Return [X, Y] of the center of cell containing provided text 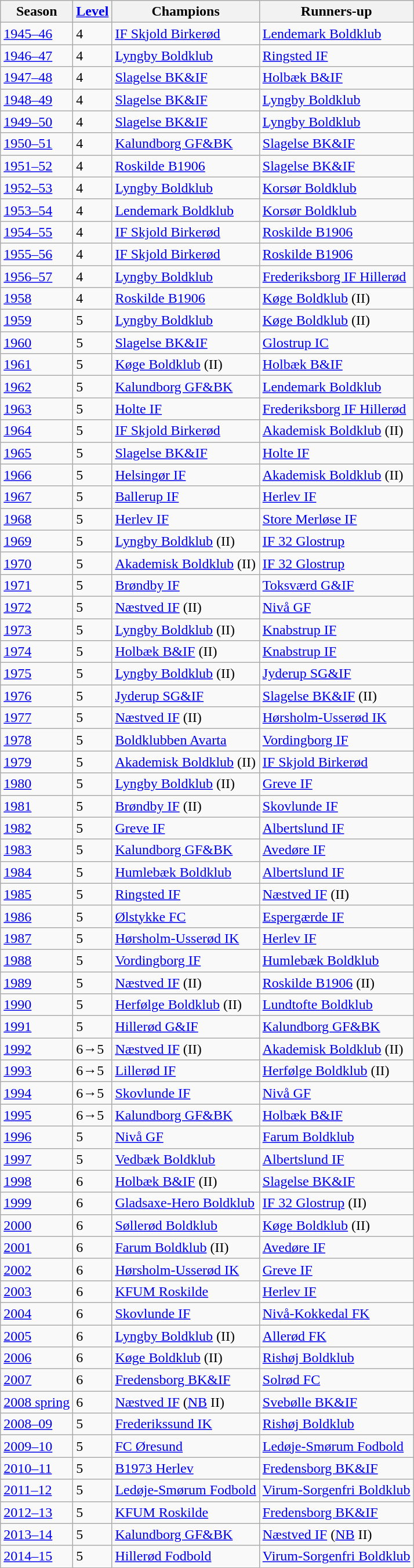
Brøndby IF [186, 585]
1956–57 [37, 277]
1969 [37, 541]
1995 [37, 1115]
1973 [37, 629]
1977 [37, 718]
1962 [37, 387]
Espergærde IF [336, 916]
1948–49 [37, 100]
1960 [37, 343]
2006 [37, 1358]
2010–11 [37, 1468]
Søllerød Boldklub [186, 1225]
1959 [37, 321]
Toksværd G&IF [336, 585]
Ølstykke FC [186, 916]
1988 [37, 960]
1993 [37, 1071]
1955–56 [37, 254]
2003 [37, 1291]
1965 [37, 453]
2005 [37, 1335]
2008 spring [37, 1402]
Hillerød G&IF [186, 1027]
2001 [37, 1247]
1970 [37, 563]
Season [37, 12]
Glostrup IC [336, 343]
1964 [37, 431]
FC Øresund [186, 1446]
Gladsaxe-Hero Boldklub [186, 1203]
Slagelse BK&IF (II) [336, 696]
1961 [37, 365]
Farum Boldklub [336, 1137]
1945–46 [37, 34]
2013–14 [37, 1534]
1952–53 [37, 188]
Frederikssund IK [186, 1424]
1980 [37, 784]
Brøndby IF (II) [186, 806]
1986 [37, 916]
Level [93, 12]
Farum Boldklub (II) [186, 1247]
1991 [37, 1027]
1950–51 [37, 144]
1974 [37, 652]
1987 [37, 938]
Nivå-Kokkedal FK [336, 1313]
Roskilde B1906 (II) [336, 983]
1947–48 [37, 78]
1982 [37, 828]
1972 [37, 607]
1949–50 [37, 122]
1971 [37, 585]
1978 [37, 740]
1954–55 [37, 232]
B1973 Herlev [186, 1468]
Helsingør IF [186, 475]
2007 [37, 1380]
1994 [37, 1093]
1997 [37, 1159]
1966 [37, 475]
1975 [37, 674]
Champions [186, 12]
Svebølle BK&IF [336, 1402]
1967 [37, 497]
Solrød FC [336, 1380]
1985 [37, 894]
IF 32 Glostrup (II) [336, 1203]
1989 [37, 983]
1951–52 [37, 166]
Ballerup IF [186, 497]
1976 [37, 696]
2012–13 [37, 1512]
1958 [37, 299]
1999 [37, 1203]
2000 [37, 1225]
1996 [37, 1137]
Lillerød IF [186, 1071]
2011–12 [37, 1490]
1946–47 [37, 56]
Lundtofte Boldklub [336, 1005]
1953–54 [37, 210]
Runners-up [336, 12]
Hillerød Fodbold [186, 1556]
1984 [37, 872]
Boldklubben Avarta [186, 740]
1990 [37, 1005]
1968 [37, 519]
1979 [37, 762]
2002 [37, 1269]
2008–09 [37, 1424]
1981 [37, 806]
Store Merløse IF [336, 519]
2014–15 [37, 1556]
Vedbæk Boldklub [186, 1159]
2004 [37, 1313]
2009–10 [37, 1446]
1963 [37, 409]
Allerød FK [336, 1335]
1998 [37, 1181]
1983 [37, 850]
1992 [37, 1049]
